Pinpoint the cell where the given text exists, returning its (x, y) midpoint coordinate. 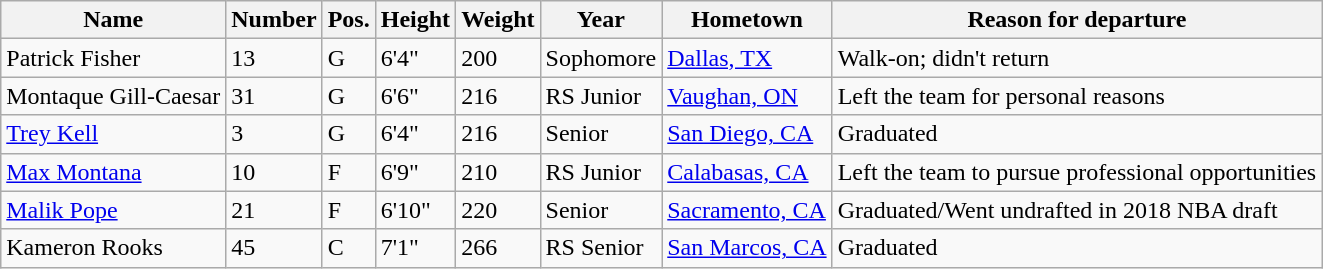
Year (601, 20)
Reason for departure (1077, 20)
RS Senior (601, 248)
San Diego, CA (747, 134)
Height (415, 20)
Dallas, TX (747, 58)
31 (274, 96)
200 (498, 58)
Weight (498, 20)
Hometown (747, 20)
Walk-on; didn't return (1077, 58)
45 (274, 248)
220 (498, 210)
3 (274, 134)
Malik Pope (114, 210)
Max Montana (114, 172)
210 (498, 172)
San Marcos, CA (747, 248)
Number (274, 20)
6'9" (415, 172)
Vaughan, ON (747, 96)
Calabasas, CA (747, 172)
21 (274, 210)
6'10" (415, 210)
Sacramento, CA (747, 210)
13 (274, 58)
Graduated/Went undrafted in 2018 NBA draft (1077, 210)
Left the team for personal reasons (1077, 96)
6'6" (415, 96)
Kameron Rooks (114, 248)
Name (114, 20)
266 (498, 248)
C (348, 248)
Pos. (348, 20)
Sophomore (601, 58)
10 (274, 172)
Trey Kell (114, 134)
Left the team to pursue professional opportunities (1077, 172)
7'1" (415, 248)
Montaque Gill-Caesar (114, 96)
Patrick Fisher (114, 58)
